Determine the (X, Y) coordinate at the center of the cell enclosing the given text.  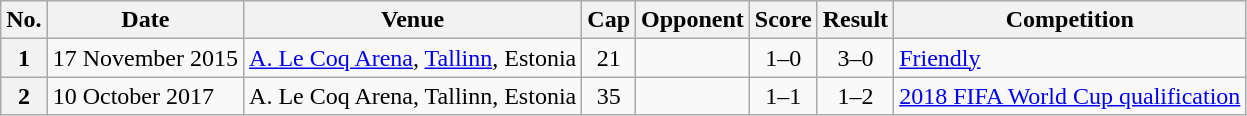
35 (609, 96)
Friendly (1070, 58)
2018 FIFA World Cup qualification (1070, 96)
Venue (413, 20)
3–0 (855, 58)
1–2 (855, 96)
1–0 (783, 58)
1 (24, 58)
Date (145, 20)
1–1 (783, 96)
Opponent (693, 20)
Score (783, 20)
17 November 2015 (145, 58)
No. (24, 20)
2 (24, 96)
Result (855, 20)
21 (609, 58)
Competition (1070, 20)
10 October 2017 (145, 96)
Cap (609, 20)
